Pinpoint the cell where the given text exists, returning its [x, y] midpoint coordinate. 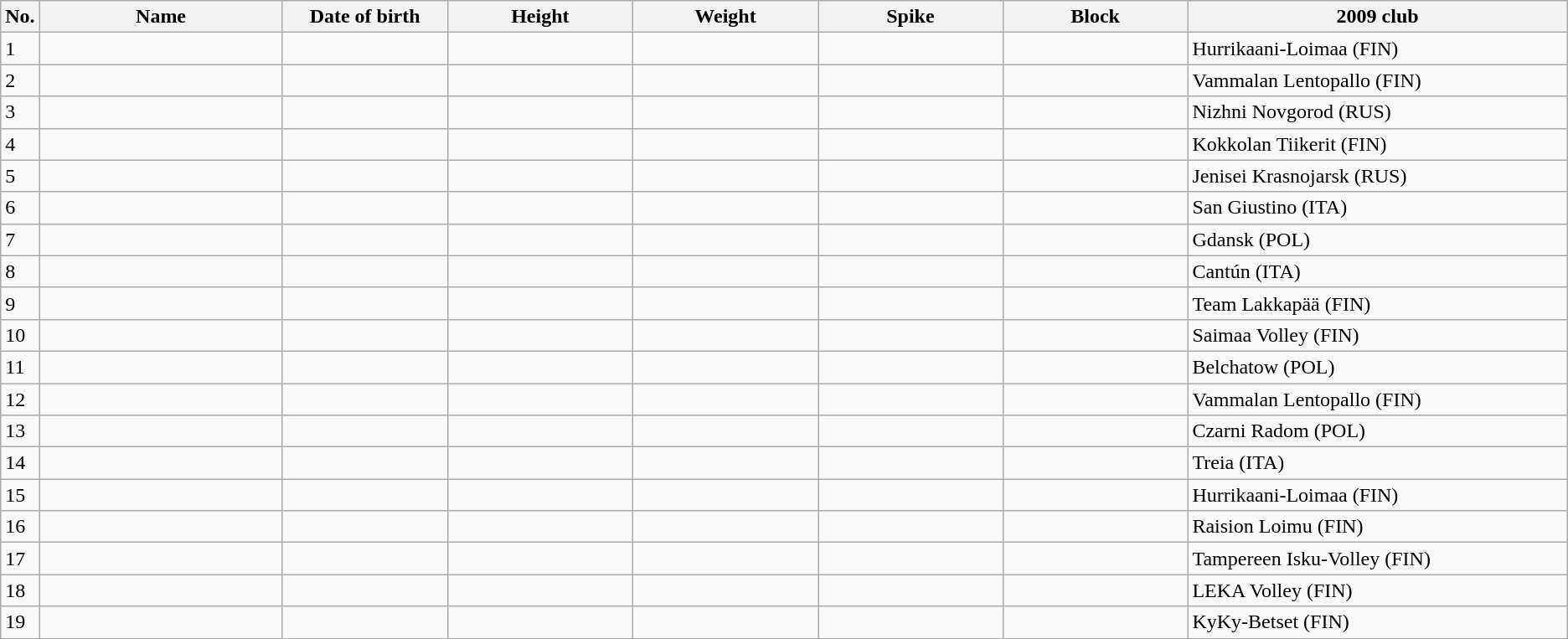
10 [20, 335]
Kokkolan Tiikerit (FIN) [1377, 144]
1 [20, 49]
Weight [725, 17]
16 [20, 527]
Jenisei Krasnojarsk (RUS) [1377, 176]
2 [20, 80]
18 [20, 590]
17 [20, 559]
3 [20, 112]
7 [20, 240]
9 [20, 303]
Cantún (ITA) [1377, 271]
2009 club [1377, 17]
Team Lakkapää (FIN) [1377, 303]
Nizhni Novgorod (RUS) [1377, 112]
Raision Loimu (FIN) [1377, 527]
Belchatow (POL) [1377, 367]
13 [20, 431]
12 [20, 399]
Saimaa Volley (FIN) [1377, 335]
Height [539, 17]
4 [20, 144]
Gdansk (POL) [1377, 240]
San Giustino (ITA) [1377, 208]
6 [20, 208]
Tampereen Isku-Volley (FIN) [1377, 559]
19 [20, 622]
LEKA Volley (FIN) [1377, 590]
8 [20, 271]
Block [1096, 17]
11 [20, 367]
15 [20, 495]
Name [161, 17]
5 [20, 176]
KyKy-Betset (FIN) [1377, 622]
Spike [911, 17]
Czarni Radom (POL) [1377, 431]
No. [20, 17]
Treia (ITA) [1377, 463]
Date of birth [365, 17]
14 [20, 463]
